For the text-containing cell, return its midpoint in [X, Y] coordinate format. 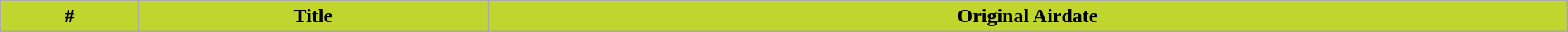
Original Airdate [1028, 16]
Title [313, 16]
# [69, 16]
